Pinpoint the cell where the given text exists, returning its [X, Y] midpoint coordinate. 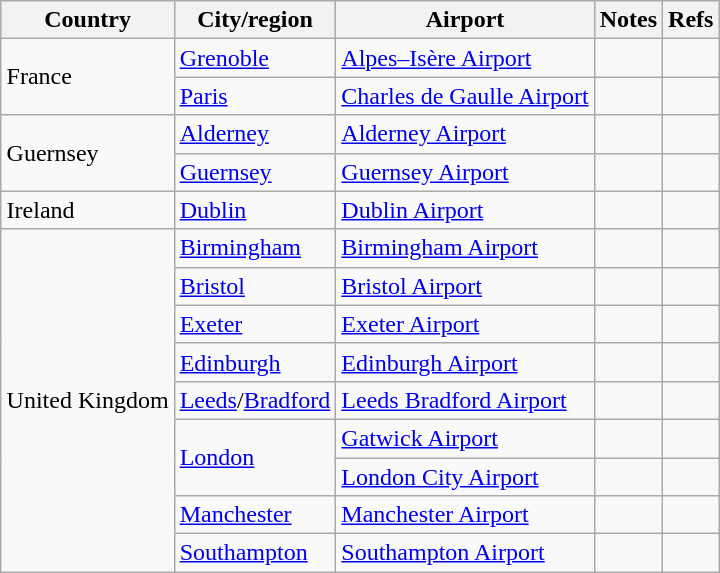
London [255, 457]
Birmingham Airport [465, 248]
Paris [255, 96]
Exeter [255, 324]
Alderney [255, 134]
Dublin [255, 210]
Bristol [255, 286]
Ireland [88, 210]
Leeds/Bradford [255, 400]
London City Airport [465, 477]
Guernsey Airport [465, 172]
Leeds Bradford Airport [465, 400]
Country [88, 20]
Notes [628, 20]
Edinburgh [255, 362]
Grenoble [255, 58]
Manchester Airport [465, 515]
Refs [691, 20]
Southampton Airport [465, 553]
Manchester [255, 515]
United Kingdom [88, 400]
Exeter Airport [465, 324]
Charles de Gaulle Airport [465, 96]
Alpes–Isère Airport [465, 58]
Southampton [255, 553]
Dublin Airport [465, 210]
France [88, 77]
Edinburgh Airport [465, 362]
Alderney Airport [465, 134]
Birmingham [255, 248]
Airport [465, 20]
Bristol Airport [465, 286]
Gatwick Airport [465, 438]
City/region [255, 20]
